Detect which cell encompasses the target text, then output its (X, Y) center coordinate. 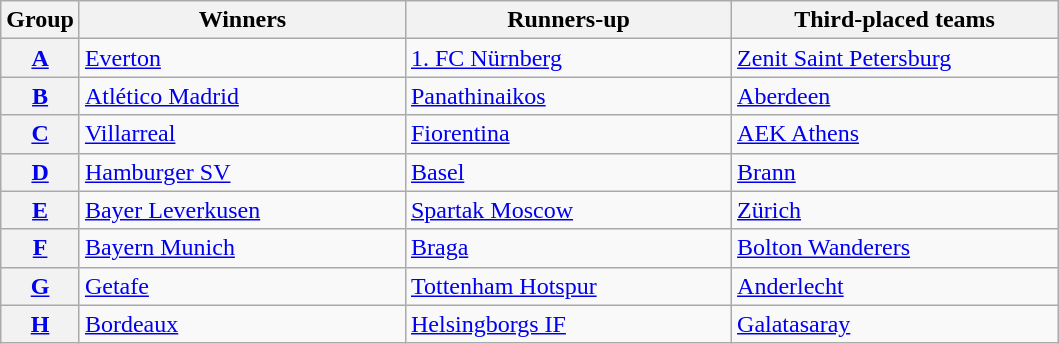
Helsingborgs IF (568, 324)
Getafe (242, 286)
Brann (895, 172)
E (40, 210)
Zürich (895, 210)
Winners (242, 20)
Villarreal (242, 134)
H (40, 324)
Anderlecht (895, 286)
Everton (242, 58)
Braga (568, 248)
Atlético Madrid (242, 96)
F (40, 248)
Bayern Munich (242, 248)
Third-placed teams (895, 20)
Bordeaux (242, 324)
1. FC Nürnberg (568, 58)
G (40, 286)
Basel (568, 172)
Group (40, 20)
Aberdeen (895, 96)
Zenit Saint Petersburg (895, 58)
Galatasaray (895, 324)
Fiorentina (568, 134)
Runners-up (568, 20)
Spartak Moscow (568, 210)
AEK Athens (895, 134)
A (40, 58)
D (40, 172)
Bolton Wanderers (895, 248)
Bayer Leverkusen (242, 210)
B (40, 96)
C (40, 134)
Panathinaikos (568, 96)
Tottenham Hotspur (568, 286)
Hamburger SV (242, 172)
